Locate the cell with the specified text and output its (X, Y) center coordinate. 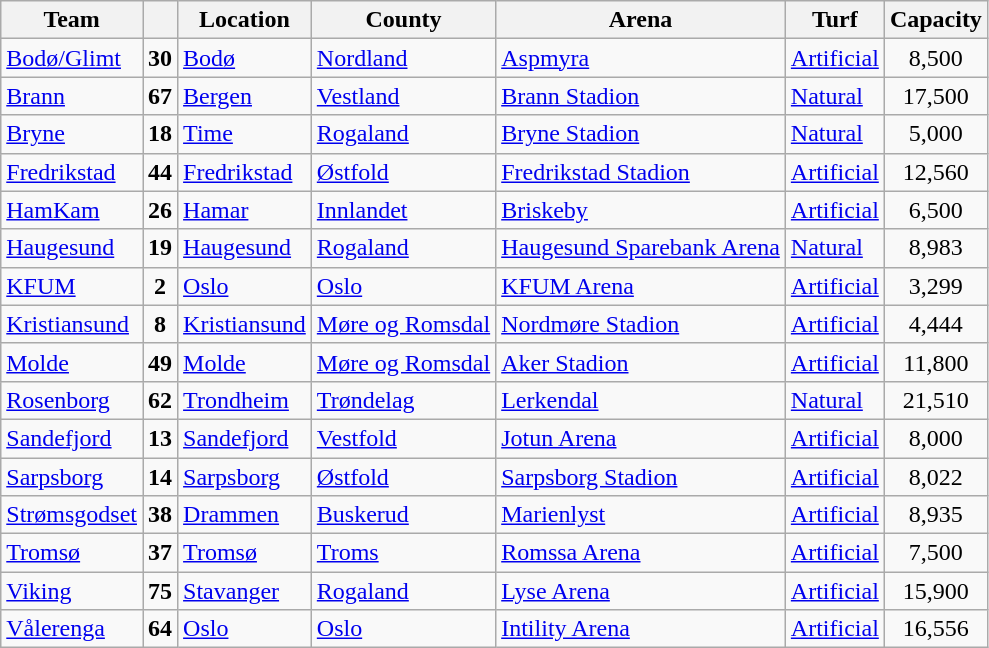
13 (160, 438)
Location (245, 20)
Brann Stadion (641, 96)
62 (160, 400)
17,500 (936, 96)
3,299 (936, 286)
6,500 (936, 210)
Trondheim (245, 400)
Intility Arena (641, 629)
8,000 (936, 438)
Bryne (72, 134)
Turf (834, 20)
19 (160, 248)
Time (245, 134)
26 (160, 210)
Romssa Arena (641, 553)
Lerkendal (641, 400)
Innlandet (403, 210)
7,500 (936, 553)
5,000 (936, 134)
Sarpsborg Stadion (641, 477)
HamKam (72, 210)
Haugesund Sparebank Arena (641, 248)
Nordland (403, 58)
Brann (72, 96)
2 (160, 286)
14 (160, 477)
Stavanger (245, 591)
8 (160, 324)
15,900 (936, 591)
Bryne Stadion (641, 134)
Jotun Arena (641, 438)
75 (160, 591)
Bodø/Glimt (72, 58)
Marienlyst (641, 515)
11,800 (936, 362)
37 (160, 553)
8,022 (936, 477)
8,983 (936, 248)
KFUM Arena (641, 286)
67 (160, 96)
8,500 (936, 58)
Bergen (245, 96)
38 (160, 515)
30 (160, 58)
21,510 (936, 400)
Buskerud (403, 515)
4,444 (936, 324)
Vålerenga (72, 629)
Fredrikstad Stadion (641, 172)
Rosenborg (72, 400)
44 (160, 172)
Aspmyra (641, 58)
Troms (403, 553)
Vestland (403, 96)
Briskeby (641, 210)
Hamar (245, 210)
Nordmøre Stadion (641, 324)
Arena (641, 20)
Lyse Arena (641, 591)
Capacity (936, 20)
8,935 (936, 515)
Team (72, 20)
KFUM (72, 286)
Viking (72, 591)
12,560 (936, 172)
64 (160, 629)
County (403, 20)
Vestfold (403, 438)
Bodø (245, 58)
Drammen (245, 515)
Trøndelag (403, 400)
Strømsgodset (72, 515)
16,556 (936, 629)
18 (160, 134)
49 (160, 362)
Aker Stadion (641, 362)
